Return [x, y] of the center of cell containing provided text 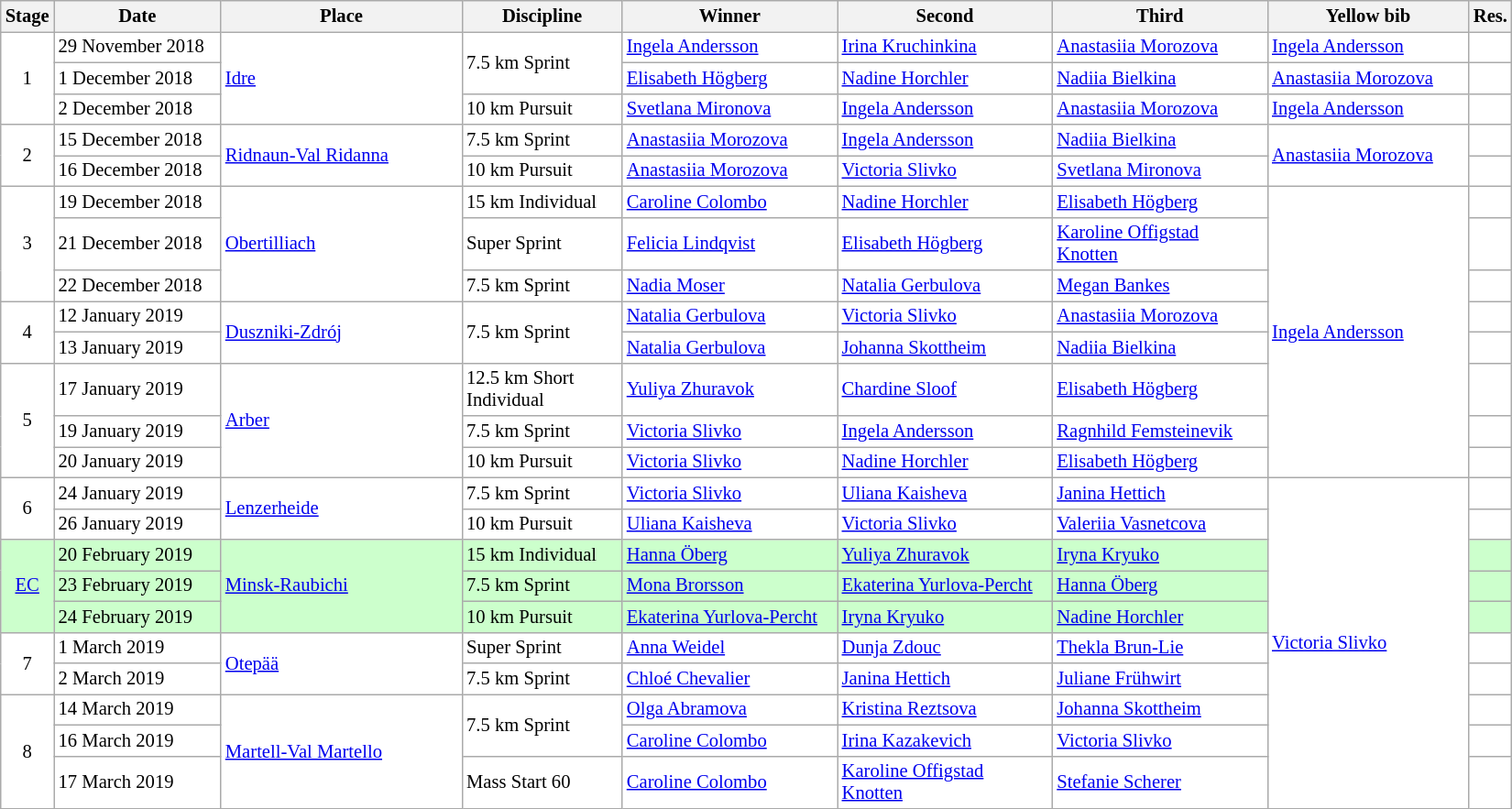
Obertilliach [341, 244]
Winner [729, 16]
Yellow bib [1368, 16]
5 [27, 420]
Res. [1490, 16]
2 December 2018 [137, 109]
Second [946, 16]
24 January 2019 [137, 493]
20 February 2019 [137, 554]
Ragnhild Femsteinevik [1160, 432]
7 [27, 663]
2 March 2019 [137, 679]
1 December 2018 [137, 78]
Mass Start 60 [542, 782]
Thekla Brun-Lie [1160, 648]
Martell-Val Martello [341, 751]
Idre [341, 77]
Stage [27, 16]
Place [341, 16]
Olga Abramova [729, 709]
8 [27, 751]
Chloé Chevalier [729, 679]
Irina Kruchinkina [946, 47]
20 January 2019 [137, 462]
Nadia Moser [729, 285]
Third [1160, 16]
Stefanie Scherer [1160, 782]
13 January 2019 [137, 347]
Megan Bankes [1160, 285]
4 [27, 332]
3 [27, 244]
Ridnaun-Val Ridanna [341, 156]
Valeriia Vasnetcova [1160, 524]
1 [27, 77]
12 January 2019 [137, 316]
Anna Weidel [729, 648]
22 December 2018 [137, 285]
Kristina Reztsova [946, 709]
17 March 2019 [137, 782]
1 March 2019 [137, 648]
21 December 2018 [137, 244]
14 March 2019 [137, 709]
EC [27, 585]
Discipline [542, 16]
19 January 2019 [137, 432]
26 January 2019 [137, 524]
17 January 2019 [137, 389]
Felicia Lindqvist [729, 244]
Dunja Zdouc [946, 648]
Juliane Frühwirt [1160, 679]
Lenzerheide [341, 508]
Arber [341, 420]
Mona Brorsson [729, 585]
29 November 2018 [137, 47]
16 December 2018 [137, 170]
Minsk-Raubichi [341, 585]
Irina Kazakevich [946, 740]
12.5 km Short Individual [542, 389]
24 February 2019 [137, 617]
Chardine Sloof [946, 389]
Otepää [341, 663]
2 [27, 156]
23 February 2019 [137, 585]
15 December 2018 [137, 140]
16 March 2019 [137, 740]
Duszniki-Zdrój [341, 332]
6 [27, 508]
19 December 2018 [137, 202]
Date [137, 16]
